Scan for the cell matching the given text and deliver its (x, y) coordinate at center. 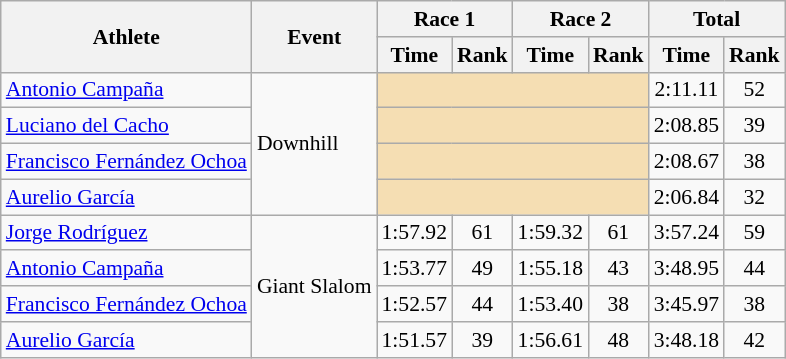
52 (754, 90)
Total (717, 19)
3:45.97 (686, 304)
1:57.92 (414, 233)
1:51.57 (414, 340)
32 (754, 197)
1:53.77 (414, 269)
Race 2 (581, 19)
1:55.18 (550, 269)
3:48.95 (686, 269)
1:53.40 (550, 304)
Event (314, 36)
Athlete (126, 36)
Jorge Rodríguez (126, 233)
1:52.57 (414, 304)
2:08.67 (686, 162)
42 (754, 340)
48 (618, 340)
Giant Slalom (314, 286)
2:06.84 (686, 197)
Downhill (314, 143)
2:08.85 (686, 126)
1:59.32 (550, 233)
3:57.24 (686, 233)
3:48.18 (686, 340)
2:11.11 (686, 90)
Luciano del Cacho (126, 126)
1:56.61 (550, 340)
59 (754, 233)
49 (482, 269)
Race 1 (444, 19)
43 (618, 269)
